Return the [X, Y] coordinate for the center point of the cell that contains the specified text.  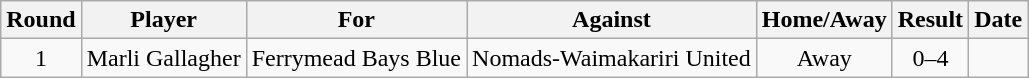
Marli Gallagher [164, 58]
Against [612, 20]
Nomads-Waimakariri United [612, 58]
Ferrymead Bays Blue [356, 58]
1 [41, 58]
Result [930, 20]
0–4 [930, 58]
Round [41, 20]
Away [824, 58]
Player [164, 20]
Home/Away [824, 20]
Date [998, 20]
For [356, 20]
